Find where the given text appears and provide that cell's center as (x, y) coordinate. 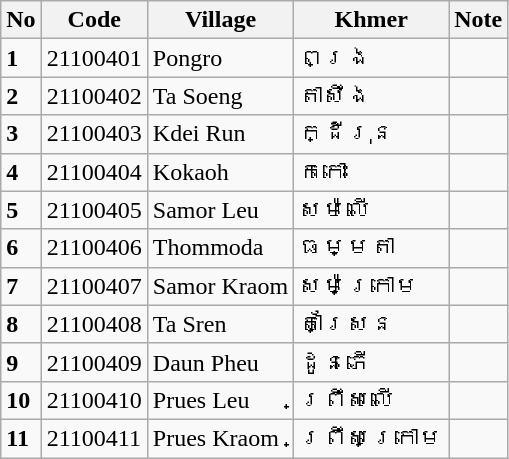
Pongro (220, 58)
4 (21, 172)
1 (21, 58)
ក្ដីរុន (372, 134)
21100407 (94, 286)
Kdei Run (220, 134)
ពង្រ (372, 58)
21100404 (94, 172)
Note (478, 20)
2 (21, 96)
កកោះ (372, 172)
21100408 (94, 324)
21100403 (94, 134)
21100401 (94, 58)
សម៉ក្រោម (372, 286)
Village (220, 20)
Kokaoh (220, 172)
ដូនភើ (372, 362)
Ta Soeng (220, 96)
Prues Kraom (220, 438)
សម៉លើ (372, 210)
Prues Leu (220, 400)
Daun Pheu (220, 362)
21100406 (94, 248)
Samor Leu (220, 210)
5 (21, 210)
Khmer (372, 20)
7 (21, 286)
21100411 (94, 438)
21100402 (94, 96)
ព្រឹសក្រោម (372, 438)
21100409 (94, 362)
ធម្មតា (372, 248)
3 (21, 134)
Thommoda (220, 248)
Code (94, 20)
តាស្រែន (372, 324)
21100405 (94, 210)
8 (21, 324)
ព្រឹសលើ (372, 400)
Samor Kraom (220, 286)
10 (21, 400)
9 (21, 362)
11 (21, 438)
6 (21, 248)
តាសឹង (372, 96)
Ta Sren (220, 324)
No (21, 20)
21100410 (94, 400)
